Capture the cell that displays the provided text and extract its [x, y] central coordinate. 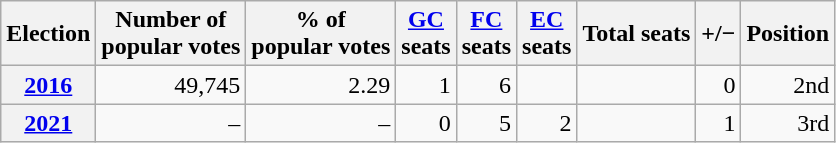
6 [486, 85]
% ofpopular votes [321, 34]
Number ofpopular votes [171, 34]
2016 [48, 85]
Total seats [636, 34]
Position [788, 34]
2.29 [321, 85]
3rd [788, 123]
Election [48, 34]
+/− [718, 34]
FCseats [486, 34]
2nd [788, 85]
ECseats [547, 34]
5 [486, 123]
2 [547, 123]
49,745 [171, 85]
2021 [48, 123]
GCseats [426, 34]
